Provide the [X, Y] coordinate of the cell's center where the given text is located.  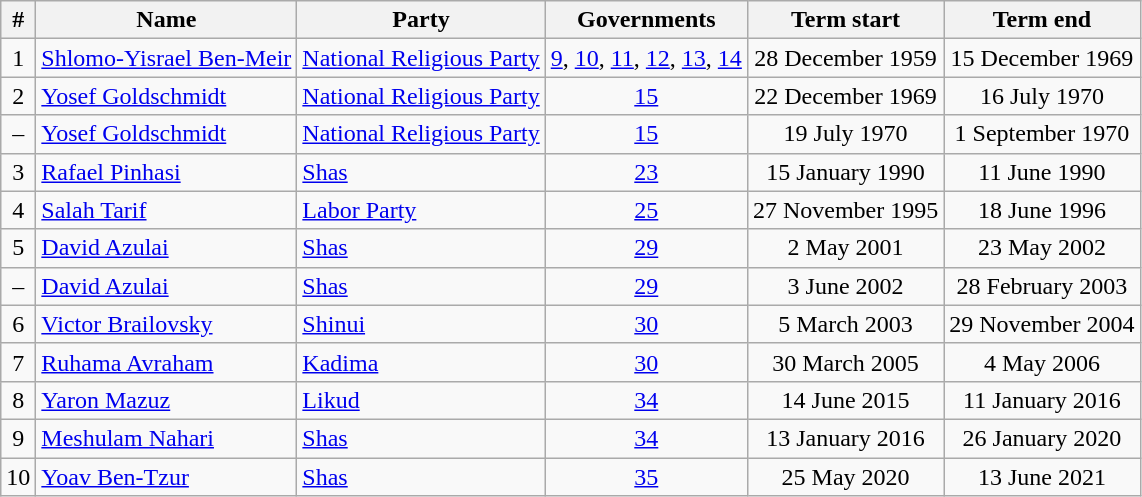
Salah Tarif [166, 210]
23 [646, 172]
Term end [1042, 20]
4 May 2006 [1042, 362]
15 January 1990 [845, 172]
Kadima [421, 362]
19 July 1970 [845, 134]
Victor Brailovsky [166, 324]
Rafael Pinhasi [166, 172]
Term start [845, 20]
10 [18, 477]
28 December 1959 [845, 58]
Yaron Mazuz [166, 400]
23 May 2002 [1042, 248]
4 [18, 210]
# [18, 20]
Meshulam Nahari [166, 438]
16 July 1970 [1042, 96]
2 [18, 96]
11 January 2016 [1042, 400]
9 [18, 438]
14 June 2015 [845, 400]
2 May 2001 [845, 248]
28 February 2003 [1042, 286]
Likud [421, 400]
Ruhama Avraham [166, 362]
Shlomo-Yisrael Ben-Meir [166, 58]
25 [646, 210]
Labor Party [421, 210]
22 December 1969 [845, 96]
27 November 1995 [845, 210]
11 June 1990 [1042, 172]
Name [166, 20]
15 December 1969 [1042, 58]
Yoav Ben-Tzur [166, 477]
13 June 2021 [1042, 477]
Governments [646, 20]
18 June 1996 [1042, 210]
Party [421, 20]
25 May 2020 [845, 477]
6 [18, 324]
35 [646, 477]
30 March 2005 [845, 362]
13 January 2016 [845, 438]
7 [18, 362]
1 [18, 58]
3 June 2002 [845, 286]
Shinui [421, 324]
9, 10, 11, 12, 13, 14 [646, 58]
26 January 2020 [1042, 438]
1 September 1970 [1042, 134]
8 [18, 400]
5 March 2003 [845, 324]
5 [18, 248]
3 [18, 172]
29 November 2004 [1042, 324]
